Locate the cell with the specified text and output its [X, Y] center coordinate. 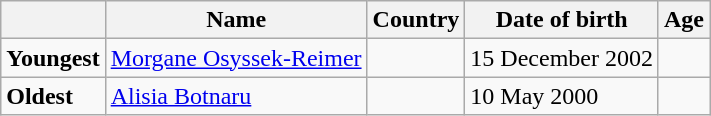
15 December 2002 [562, 58]
Morgane Osyssek-Reimer [236, 58]
Date of birth [562, 20]
Age [684, 20]
Youngest [53, 58]
10 May 2000 [562, 96]
Alisia Botnaru [236, 96]
Country [416, 20]
Name [236, 20]
Oldest [53, 96]
